Scan for the cell matching the given text and deliver its [x, y] coordinate at center. 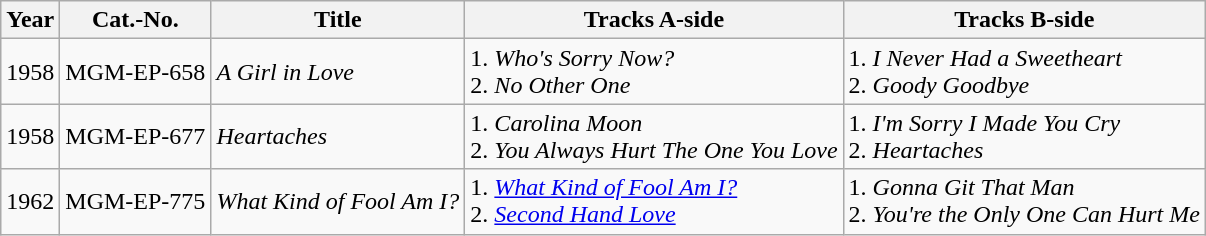
What Kind of Fool Am I? [338, 202]
Tracks B-side [1024, 20]
1. What Kind of Fool Am I?2. Second Hand Love [654, 202]
Cat.-No. [136, 20]
MGM-EP-775 [136, 202]
MGM-EP-677 [136, 136]
1. I'm Sorry I Made You Cry2. Heartaches [1024, 136]
Title [338, 20]
Year [30, 20]
1. I Never Had a Sweetheart2. Goody Goodbye [1024, 72]
A Girl in Love [338, 72]
1. Carolina Moon2. You Always Hurt The One You Love [654, 136]
Heartaches [338, 136]
1. Gonna Git That Man2. You're the Only One Can Hurt Me [1024, 202]
Tracks A-side [654, 20]
MGM-EP-658 [136, 72]
1. Who's Sorry Now?2. No Other One [654, 72]
1962 [30, 202]
